Return the [x, y] coordinate for the center point of the cell that contains the specified text.  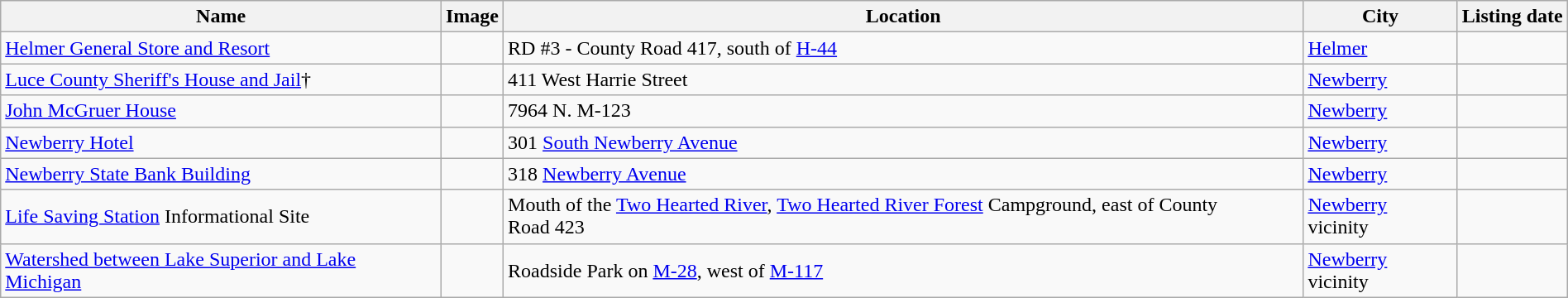
Location [903, 17]
301 South Newberry Avenue [903, 142]
Luce County Sheriff's House and Jail† [222, 79]
Helmer [1380, 48]
Watershed between Lake Superior and Lake Michigan [222, 270]
Image [471, 17]
411 West Harrie Street [903, 79]
318 Newberry Avenue [903, 174]
Newberry State Bank Building [222, 174]
Life Saving Station Informational Site [222, 217]
Mouth of the Two Hearted River, Two Hearted River Forest Campground, east of County Road 423 [903, 217]
Roadside Park on M-28, west of M-117 [903, 270]
Newberry Hotel [222, 142]
Name [222, 17]
City [1380, 17]
7964 N. M-123 [903, 111]
Listing date [1512, 17]
John McGruer House [222, 111]
RD #3 - County Road 417, south of H-44 [903, 48]
Helmer General Store and Resort [222, 48]
